Return the (x, y) coordinate for the center point of the cell that contains the specified text.  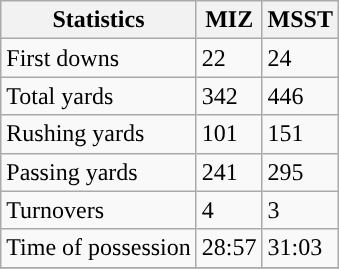
First downs (99, 58)
Turnovers (99, 210)
24 (300, 58)
Statistics (99, 20)
Time of possession (99, 248)
28:57 (229, 248)
101 (229, 134)
446 (300, 96)
Rushing yards (99, 134)
342 (229, 96)
Total yards (99, 96)
MSST (300, 20)
295 (300, 172)
MIZ (229, 20)
22 (229, 58)
3 (300, 210)
31:03 (300, 248)
241 (229, 172)
Passing yards (99, 172)
151 (300, 134)
4 (229, 210)
